Scan for the cell matching the given text and deliver its (x, y) coordinate at center. 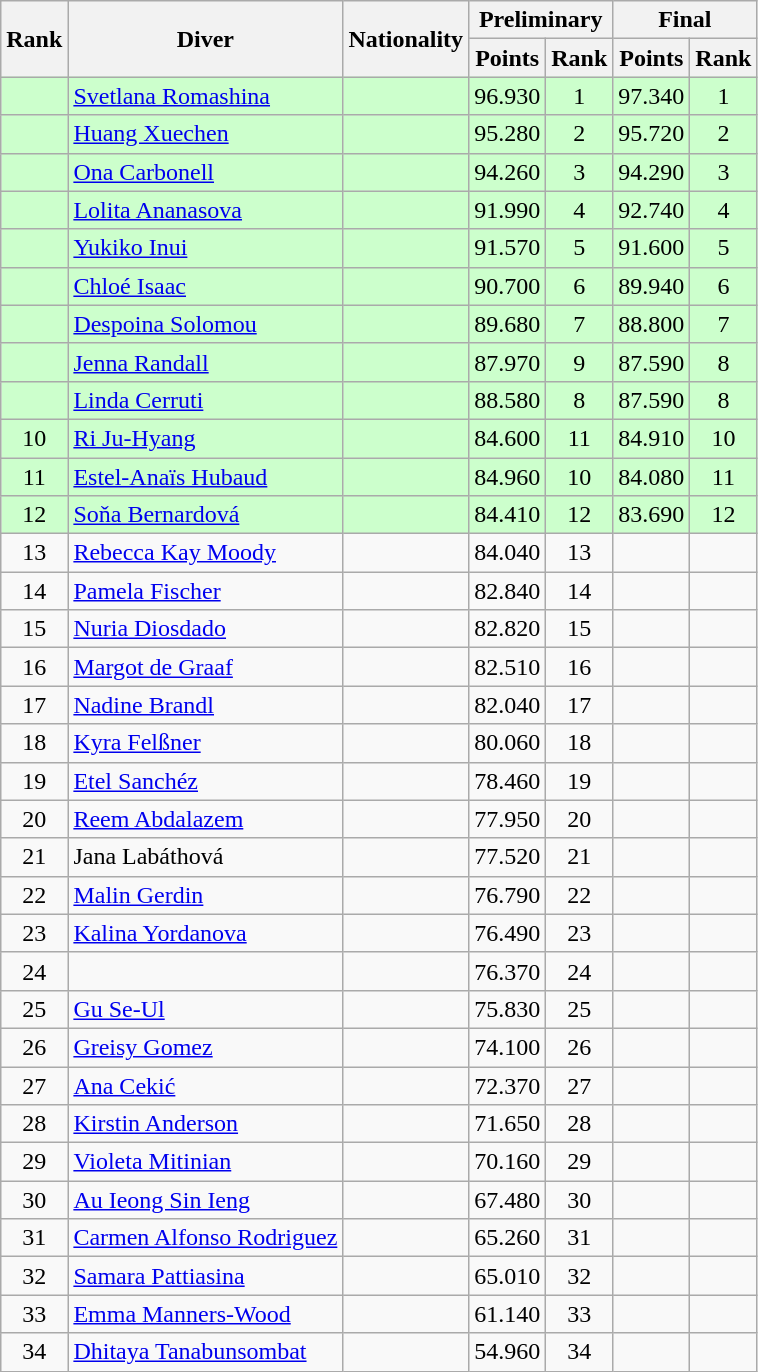
90.700 (508, 286)
Kyra Felßner (206, 743)
Yukiko Inui (206, 248)
Diver (206, 39)
84.960 (508, 477)
Kalina Yordanova (206, 933)
71.650 (508, 1124)
Ona Carbonell (206, 172)
Pamela Fischer (206, 591)
Etel Sanchéz (206, 781)
97.340 (652, 96)
80.060 (508, 743)
Nuria Diosdado (206, 629)
89.680 (508, 324)
Malin Gerdin (206, 895)
88.580 (508, 400)
Estel-Anaïs Hubaud (206, 477)
82.040 (508, 705)
Carmen Alfonso Rodriguez (206, 1238)
67.480 (508, 1200)
9 (580, 362)
Lolita Ananasova (206, 210)
54.960 (508, 1352)
91.570 (508, 248)
Gu Se-Ul (206, 1009)
Nationality (406, 39)
72.370 (508, 1085)
94.290 (652, 172)
84.040 (508, 553)
Emma Manners-Wood (206, 1314)
Margot de Graaf (206, 667)
83.690 (652, 515)
Kirstin Anderson (206, 1124)
92.740 (652, 210)
82.510 (508, 667)
95.720 (652, 134)
94.260 (508, 172)
84.410 (508, 515)
95.280 (508, 134)
82.820 (508, 629)
Linda Cerruti (206, 400)
Soňa Bernardová (206, 515)
Despoina Solomou (206, 324)
74.100 (508, 1047)
70.160 (508, 1162)
78.460 (508, 781)
Au Ieong Sin Ieng (206, 1200)
Final (685, 20)
84.910 (652, 438)
Jana Labáthová (206, 857)
Huang Xuechen (206, 134)
Rebecca Kay Moody (206, 553)
61.140 (508, 1314)
Ri Ju-Hyang (206, 438)
87.970 (508, 362)
75.830 (508, 1009)
Jenna Randall (206, 362)
76.370 (508, 971)
91.990 (508, 210)
77.520 (508, 857)
Samara Pattiasina (206, 1276)
84.600 (508, 438)
84.080 (652, 477)
Nadine Brandl (206, 705)
77.950 (508, 819)
89.940 (652, 286)
76.490 (508, 933)
Ana Cekić (206, 1085)
96.930 (508, 96)
Svetlana Romashina (206, 96)
91.600 (652, 248)
Dhitaya Tanabunsombat (206, 1352)
Reem Abdalazem (206, 819)
82.840 (508, 591)
65.010 (508, 1276)
Preliminary (541, 20)
76.790 (508, 895)
Violeta Mitinian (206, 1162)
Chloé Isaac (206, 286)
Greisy Gomez (206, 1047)
88.800 (652, 324)
65.260 (508, 1238)
